Provide the [X, Y] coordinate of the cell's center where the given text is located.  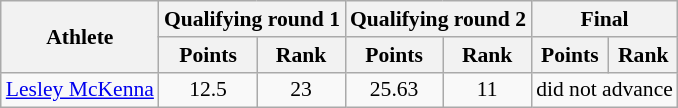
Final [604, 19]
12.5 [208, 90]
did not advance [604, 90]
Qualifying round 1 [252, 19]
Lesley McKenna [80, 90]
23 [301, 90]
Athlete [80, 36]
25.63 [394, 90]
11 [487, 90]
Qualifying round 2 [438, 19]
